Pinpoint the cell where the given text exists, returning its [x, y] midpoint coordinate. 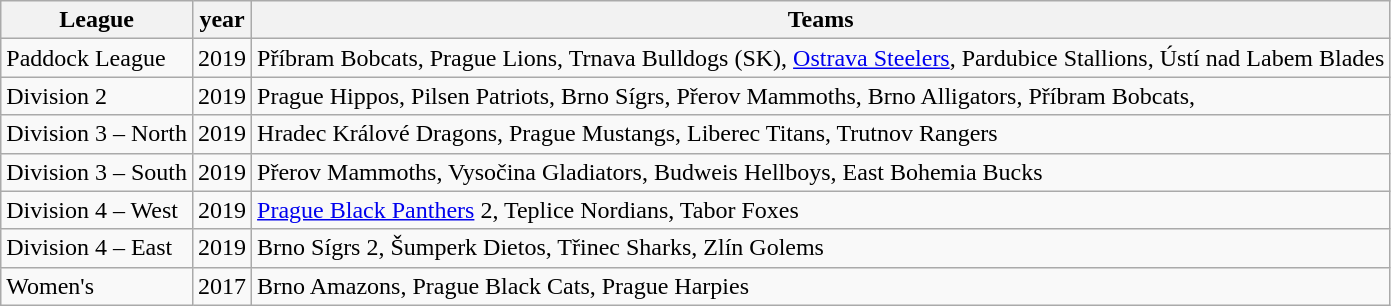
Teams [821, 20]
Division 4 – East [97, 248]
Přerov Mammoths, Vysočina Gladiators, Budweis Hellboys, East Bohemia Bucks [821, 172]
Division 2 [97, 96]
Women's [97, 286]
Division 4 – West [97, 210]
Hradec Králové Dragons, Prague Mustangs, Liberec Titans, Trutnov Rangers [821, 134]
Prague Black Panthers 2, Teplice Nordians, Tabor Foxes [821, 210]
year [222, 20]
League [97, 20]
2017 [222, 286]
Division 3 – South [97, 172]
Division 3 – North [97, 134]
Paddock League [97, 58]
Prague Hippos, Pilsen Patriots, Brno Sígrs, Přerov Mammoths, Brno Alligators, Příbram Bobcats, [821, 96]
Brno Sígrs 2, Šumperk Dietos, Třinec Sharks, Zlín Golems [821, 248]
Příbram Bobcats, Prague Lions, Trnava Bulldogs (SK), Ostrava Steelers, Pardubice Stallions, Ústí nad Labem Blades [821, 58]
Brno Amazons, Prague Black Cats, Prague Harpies [821, 286]
